From the cell containing the given text, extract its center point as (X, Y) coordinate. 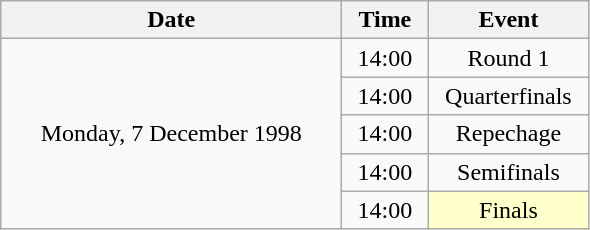
Time (385, 20)
Monday, 7 December 1998 (172, 134)
Event (508, 20)
Repechage (508, 134)
Finals (508, 210)
Round 1 (508, 58)
Semifinals (508, 172)
Quarterfinals (508, 96)
Date (172, 20)
